Determine the [X, Y] coordinate at the center of the cell enclosing the given text.  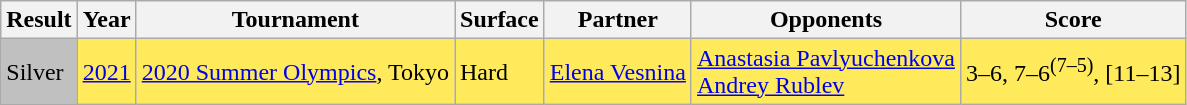
Anastasia Pavlyuchenkova Andrey Rublev [826, 72]
Year [106, 20]
3–6, 7–6(7–5), [11–13] [1072, 72]
Opponents [826, 20]
Score [1072, 20]
2021 [106, 72]
Silver [39, 72]
Elena Vesnina [618, 72]
Hard [499, 72]
Partner [618, 20]
Result [39, 20]
2020 Summer Olympics, Tokyo [295, 72]
Surface [499, 20]
Tournament [295, 20]
